Pinpoint the cell where the given text exists, returning its (x, y) midpoint coordinate. 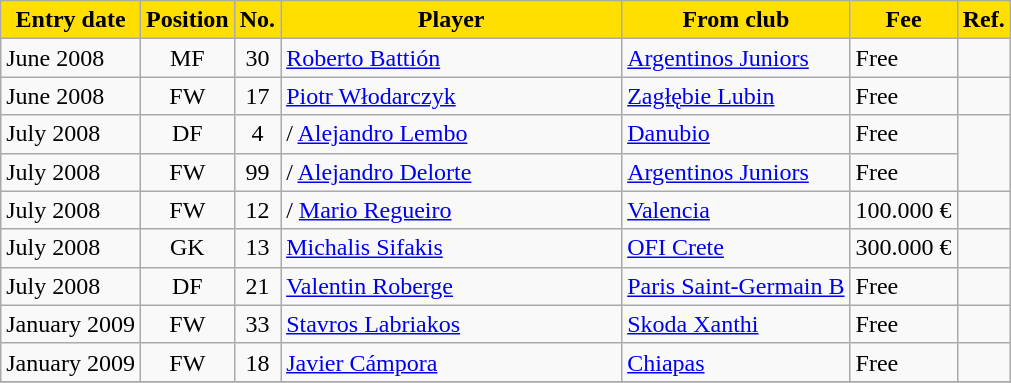
Position (187, 20)
/ Alejandro Delorte (452, 172)
Valentin Roberge (452, 286)
Paris Saint-Germain B (736, 286)
MF (187, 58)
Stavros Labriakos (452, 324)
Valencia (736, 210)
Zagłębie Lubin (736, 96)
No. (257, 20)
OFI Crete (736, 248)
30 (257, 58)
Danubio (736, 134)
/ Mario Regueiro (452, 210)
Roberto Battión (452, 58)
33 (257, 324)
Michalis Sifakis (452, 248)
Ref. (984, 20)
Javier Cámpora (452, 362)
GK (187, 248)
Entry date (71, 20)
Piotr Włodarczyk (452, 96)
Player (452, 20)
4 (257, 134)
Fee (904, 20)
/ Alejandro Lembo (452, 134)
17 (257, 96)
18 (257, 362)
12 (257, 210)
21 (257, 286)
300.000 € (904, 248)
From club (736, 20)
Skoda Xanthi (736, 324)
99 (257, 172)
13 (257, 248)
Chiapas (736, 362)
100.000 € (904, 210)
